For the text-containing cell, return its midpoint in (X, Y) coordinate format. 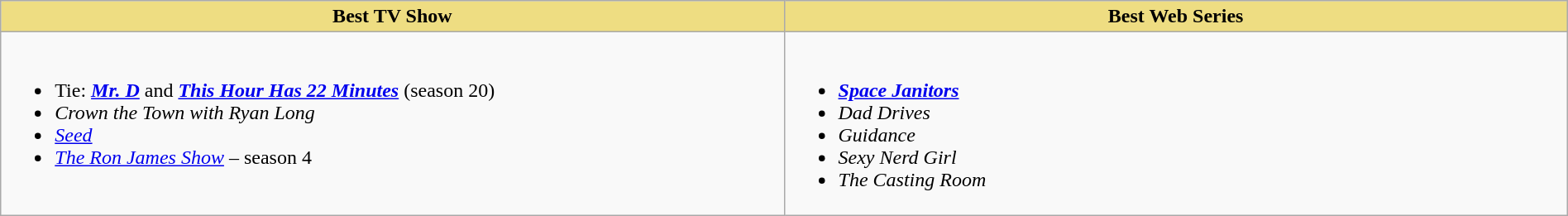
Best Web Series (1176, 17)
Tie: Mr. D and This Hour Has 22 Minutes (season 20)Crown the Town with Ryan LongSeedThe Ron James Show – season 4 (392, 124)
Best TV Show (392, 17)
Space JanitorsDad DrivesGuidanceSexy Nerd GirlThe Casting Room (1176, 124)
